Pinpoint the cell where the given text exists, returning its (X, Y) midpoint coordinate. 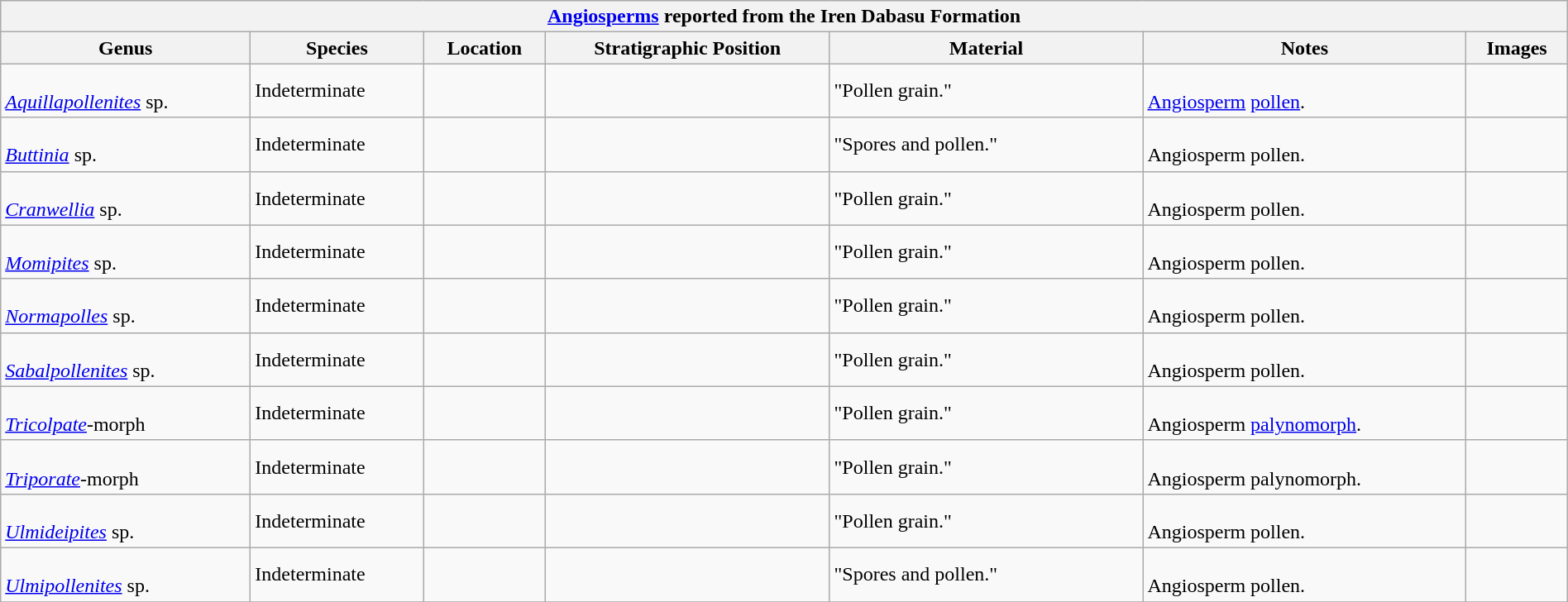
Cranwellia sp. (126, 198)
Normapolles sp. (126, 306)
Genus (126, 48)
Tricolpate-morph (126, 413)
Aquillapollenites sp. (126, 91)
Material (986, 48)
Location (485, 48)
Species (337, 48)
Images (1517, 48)
Momipites sp. (126, 251)
Triporate-morph (126, 466)
Stratigraphic Position (687, 48)
Angiosperms reported from the Iren Dabasu Formation (784, 17)
Ulmipollenites sp. (126, 574)
Ulmideipites sp. (126, 521)
Notes (1305, 48)
Sabalpollenites sp. (126, 359)
Buttinia sp. (126, 144)
